Pinpoint the cell where the given text exists, returning its (x, y) midpoint coordinate. 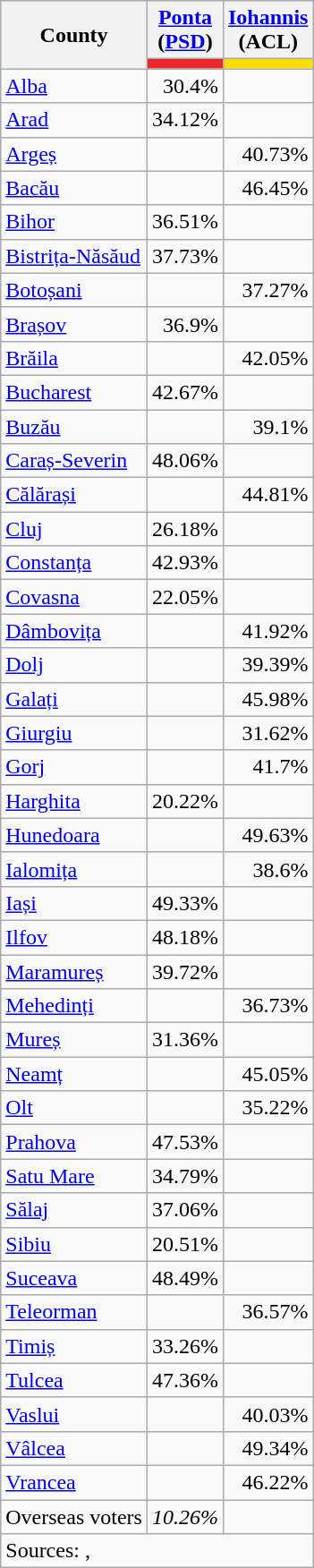
38.6% (267, 869)
40.03% (267, 1414)
Bacău (74, 188)
45.05% (267, 1074)
22.05% (184, 597)
41.92% (267, 631)
Mehedinți (74, 1006)
46.45% (267, 188)
Olt (74, 1108)
10.26% (184, 1517)
37.06% (184, 1210)
44.81% (267, 495)
Caraș-Severin (74, 461)
48.49% (184, 1278)
48.06% (184, 461)
36.51% (184, 222)
42.05% (267, 358)
Bihor (74, 222)
34.79% (184, 1176)
Dolj (74, 665)
34.12% (184, 120)
Constanța (74, 563)
36.57% (267, 1312)
Neamț (74, 1074)
31.36% (184, 1040)
39.72% (184, 971)
49.33% (184, 903)
46.22% (267, 1482)
Maramureș (74, 971)
Brăila (74, 358)
37.27% (267, 290)
Galați (74, 699)
Satu Mare (74, 1176)
Giurgiu (74, 733)
48.18% (184, 937)
Mureș (74, 1040)
Argeș (74, 154)
30.4% (184, 86)
Covasna (74, 597)
Vaslui (74, 1414)
Harghita (74, 801)
36.9% (184, 324)
Sălaj (74, 1210)
Iași (74, 903)
Sibiu (74, 1244)
Prahova (74, 1142)
Ialomița (74, 869)
39.39% (267, 665)
31.62% (267, 733)
45.98% (267, 699)
39.1% (267, 427)
37.73% (184, 256)
Timiș (74, 1346)
49.63% (267, 835)
Brașov (74, 324)
47.36% (184, 1380)
Tulcea (74, 1380)
Botoșani (74, 290)
20.22% (184, 801)
Bistrița-Năsăud (74, 256)
Arad (74, 120)
County (74, 35)
Alba (74, 86)
Vâlcea (74, 1448)
Bucharest (74, 392)
Hunedoara (74, 835)
Dâmbovița (74, 631)
Gorj (74, 767)
Ponta(PSD) (184, 30)
Cluj (74, 529)
49.34% (267, 1448)
35.22% (267, 1108)
40.73% (267, 154)
26.18% (184, 529)
Călărași (74, 495)
42.67% (184, 392)
Sources: , (157, 1551)
Vrancea (74, 1482)
Suceava (74, 1278)
Ilfov (74, 937)
Overseas voters (74, 1517)
Buzău (74, 427)
Teleorman (74, 1312)
42.93% (184, 563)
47.53% (184, 1142)
Iohannis(ACL) (267, 30)
33.26% (184, 1346)
36.73% (267, 1006)
41.7% (267, 767)
20.51% (184, 1244)
